Find where the given text appears and provide that cell's center as [X, Y] coordinate. 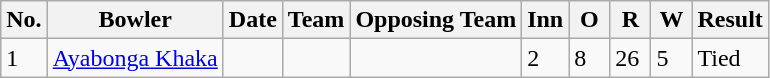
Date [252, 20]
Tied [730, 58]
Result [730, 20]
5 [672, 58]
1 [24, 58]
Team [316, 20]
W [672, 20]
2 [546, 58]
Ayabonga Khaka [135, 58]
R [630, 20]
No. [24, 20]
O [590, 20]
8 [590, 58]
Inn [546, 20]
Bowler [135, 20]
26 [630, 58]
Opposing Team [436, 20]
